Find where the given text appears and provide that cell's center as [x, y] coordinate. 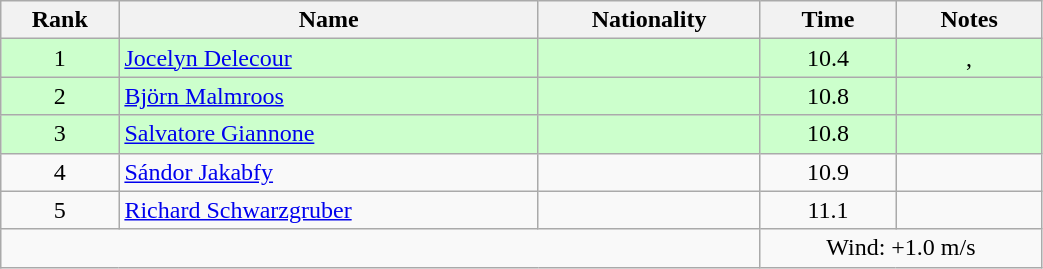
1 [60, 58]
Salvatore Giannone [329, 134]
5 [60, 210]
Sándor Jakabfy [329, 172]
4 [60, 172]
10.9 [828, 172]
Richard Schwarzgruber [329, 210]
Jocelyn Delecour [329, 58]
Björn Malmroos [329, 96]
Wind: +1.0 m/s [901, 248]
Nationality [648, 20]
10.4 [828, 58]
, [969, 58]
Rank [60, 20]
11.1 [828, 210]
2 [60, 96]
3 [60, 134]
Time [828, 20]
Notes [969, 20]
Name [329, 20]
